Search for the cell housing the specified text and yield its (x, y) center coordinate. 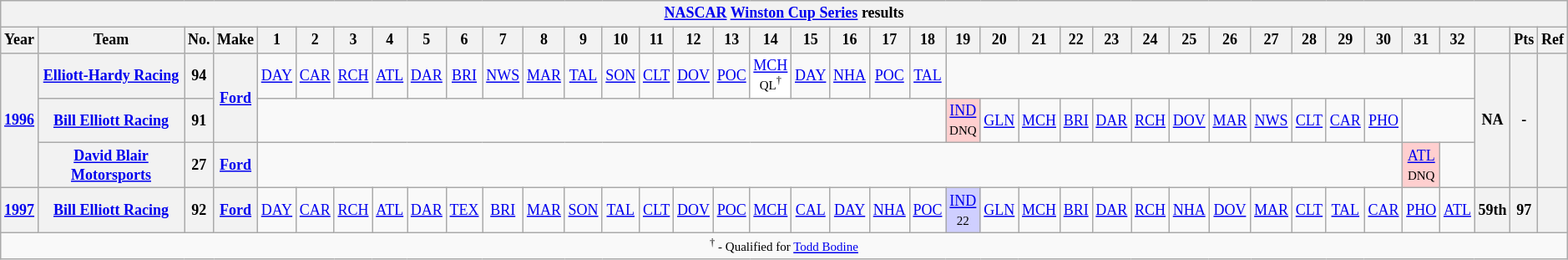
10 (621, 40)
26 (1230, 40)
22 (1075, 40)
TEX (464, 211)
30 (1383, 40)
8 (544, 40)
9 (583, 40)
15 (811, 40)
No. (199, 40)
17 (889, 40)
INDDNQ (964, 120)
7 (503, 40)
29 (1345, 40)
CAL (811, 211)
97 (1525, 211)
18 (928, 40)
31 (1421, 40)
28 (1309, 40)
1 (276, 40)
16 (850, 40)
NASCAR Winston Cup Series results (784, 13)
2 (315, 40)
13 (731, 40)
4 (390, 40)
1997 (20, 211)
Elliott-Hardy Racing (110, 75)
14 (771, 40)
† - Qualified for Todd Bodine (784, 246)
IND22 (964, 211)
David Blair Motorsports (110, 166)
59th (1493, 211)
1996 (20, 120)
ATLDNQ (1421, 166)
94 (199, 75)
3 (353, 40)
21 (1039, 40)
23 (1112, 40)
Year (20, 40)
Team (110, 40)
- (1525, 120)
MCHQL† (771, 75)
20 (999, 40)
24 (1151, 40)
6 (464, 40)
12 (694, 40)
91 (199, 120)
11 (656, 40)
NA (1493, 120)
19 (964, 40)
32 (1458, 40)
Ref (1553, 40)
5 (427, 40)
Make (235, 40)
92 (199, 211)
Pts (1525, 40)
25 (1189, 40)
